Output the (x, y) coordinate of the center of the cell containing the given text.  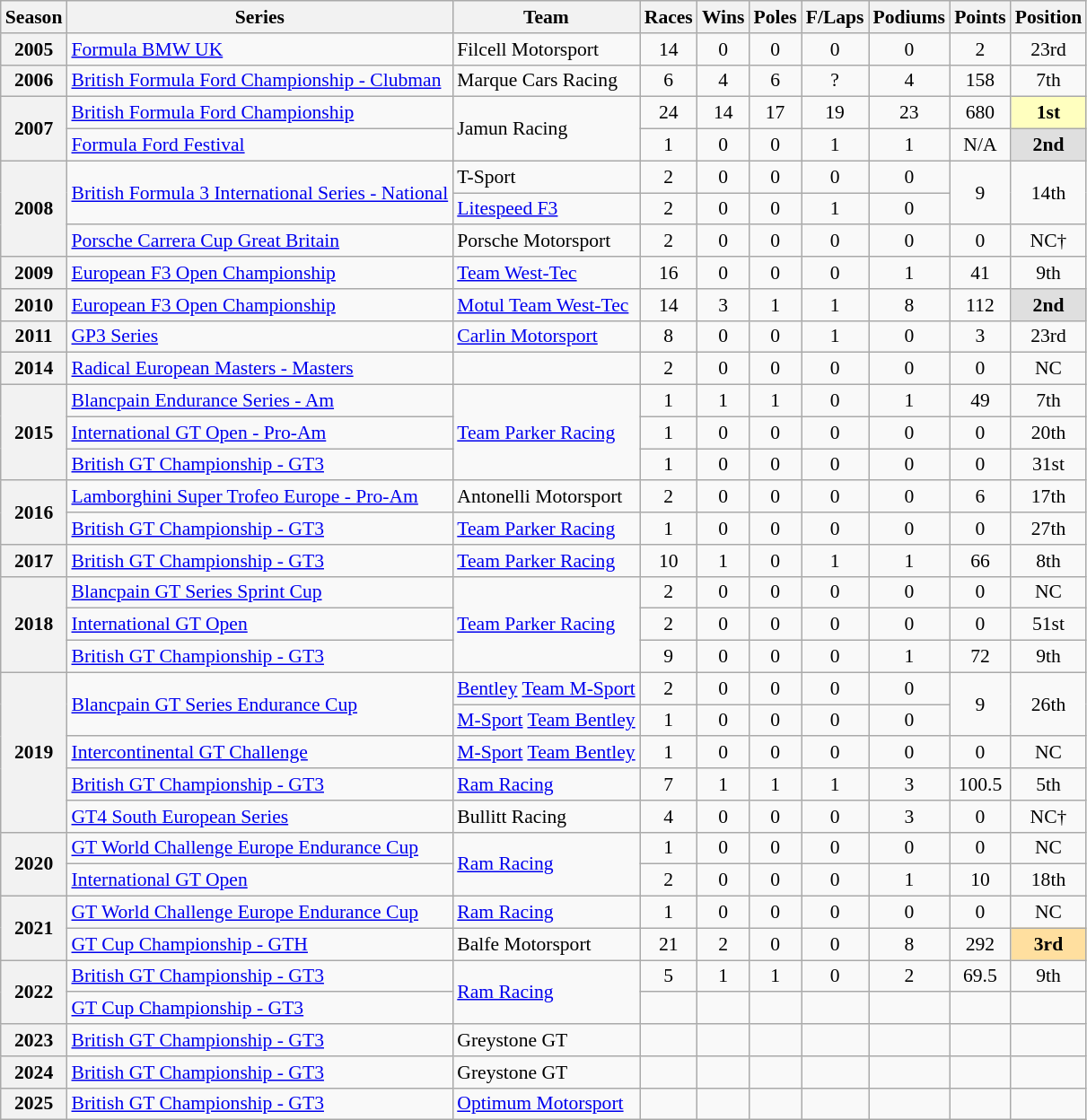
20th (1048, 433)
2008 (34, 208)
Filcell Motorsport (546, 49)
T-Sport (546, 177)
19 (835, 113)
2024 (34, 1072)
2025 (34, 1104)
F/Laps (835, 17)
100.5 (980, 784)
69.5 (980, 976)
Balfe Motorsport (546, 944)
24 (669, 113)
2019 (34, 752)
Bentley Team M-Sport (546, 688)
British Formula 3 International Series - National (259, 192)
158 (980, 81)
66 (980, 561)
British Formula Ford Championship (259, 113)
8th (1048, 561)
Antonelli Motorsport (546, 497)
Formula BMW UK (259, 49)
1st (1048, 113)
16 (669, 273)
17th (1048, 497)
2015 (34, 433)
Blancpain GT Series Sprint Cup (259, 592)
2016 (34, 513)
18th (1048, 880)
49 (980, 401)
680 (980, 113)
2007 (34, 129)
British Formula Ford Championship - Clubman (259, 81)
41 (980, 273)
2018 (34, 625)
Motul Team West-Tec (546, 305)
Litespeed F3 (546, 209)
3rd (1048, 944)
Blancpain GT Series Endurance Cup (259, 704)
2009 (34, 273)
Season (34, 17)
26th (1048, 704)
? (835, 81)
2021 (34, 928)
Blancpain Endurance Series - Am (259, 401)
Radical European Masters - Masters (259, 369)
2022 (34, 993)
Carlin Motorsport (546, 337)
Podiums (910, 17)
2023 (34, 1040)
GP3 Series (259, 337)
5th (1048, 784)
2005 (34, 49)
Jamun Racing (546, 129)
Formula Ford Festival (259, 145)
23 (910, 113)
2020 (34, 863)
72 (980, 657)
2006 (34, 81)
Marque Cars Racing (546, 81)
Points (980, 17)
2014 (34, 369)
Poles (776, 17)
International GT Open - Pro-Am (259, 433)
21 (669, 944)
27th (1048, 529)
Intercontinental GT Challenge (259, 753)
Team West-Tec (546, 273)
292 (980, 944)
2011 (34, 337)
Porsche Motorsport (546, 241)
31st (1048, 465)
17 (776, 113)
Series (259, 17)
Position (1048, 17)
14th (1048, 192)
Porsche Carrera Cup Great Britain (259, 241)
Wins (723, 17)
2010 (34, 305)
2017 (34, 561)
7 (669, 784)
GT4 South European Series (259, 817)
51st (1048, 625)
Lamborghini Super Trofeo Europe - Pro-Am (259, 497)
Optimum Motorsport (546, 1104)
Team (546, 17)
N/A (980, 145)
GT Cup Championship - GT3 (259, 1009)
Bullitt Racing (546, 817)
Races (669, 17)
5 (669, 976)
112 (980, 305)
GT Cup Championship - GTH (259, 944)
